Determine the [X, Y] coordinate at the center of the cell enclosing the given text.  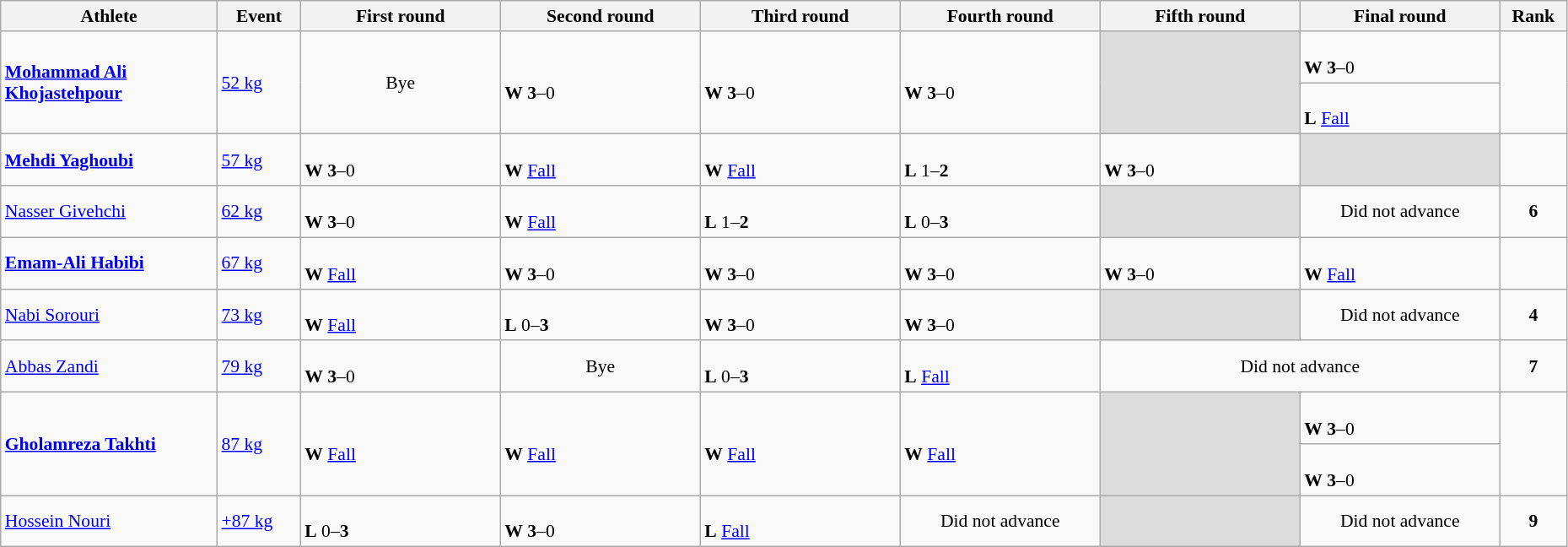
Nabi Sorouri [110, 314]
Mehdi Yaghoubi [110, 160]
67 kg [260, 263]
Emam-Ali Habibi [110, 263]
Rank [1533, 16]
79 kg [260, 366]
Abbas Zandi [110, 366]
Gholamreza Takhti [110, 444]
4 [1533, 314]
Mohammad Ali Khojastehpour [110, 83]
9 [1533, 522]
Event [260, 16]
Athlete [110, 16]
+87 kg [260, 522]
7 [1533, 366]
Final round [1400, 16]
Fourth round [1000, 16]
73 kg [260, 314]
Second round [601, 16]
52 kg [260, 83]
Third round [800, 16]
First round [400, 16]
Fifth round [1199, 16]
87 kg [260, 444]
6 [1533, 211]
57 kg [260, 160]
Hossein Nouri [110, 522]
62 kg [260, 211]
Nasser Givehchi [110, 211]
